Return (X, Y) of the center of cell containing provided text 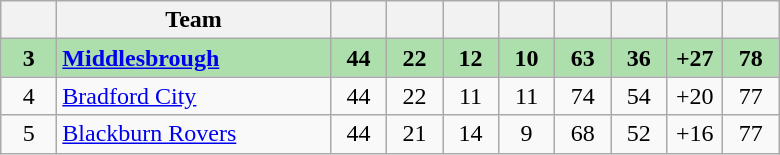
Bradford City (194, 96)
63 (583, 58)
36 (639, 58)
9 (527, 134)
74 (583, 96)
4 (29, 96)
68 (583, 134)
+27 (695, 58)
+16 (695, 134)
Blackburn Rovers (194, 134)
+20 (695, 96)
52 (639, 134)
12 (470, 58)
78 (751, 58)
Team (194, 20)
3 (29, 58)
14 (470, 134)
5 (29, 134)
Middlesbrough (194, 58)
54 (639, 96)
21 (414, 134)
10 (527, 58)
